Search for the cell housing the specified text and yield its (x, y) center coordinate. 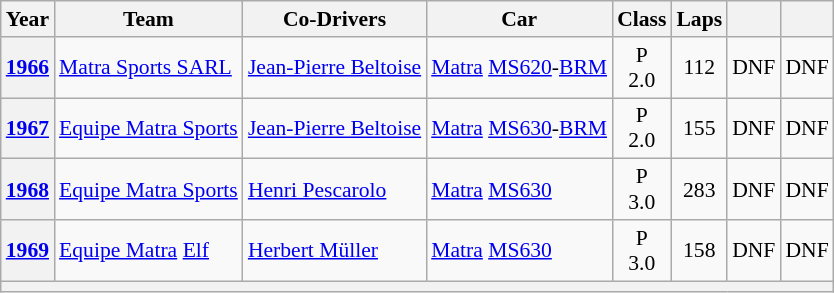
155 (699, 128)
Matra MS620-BRM (519, 68)
Herbert Müller (334, 250)
Henri Pescarolo (334, 190)
Laps (699, 19)
1969 (28, 250)
Team (148, 19)
Class (642, 19)
112 (699, 68)
Car (519, 19)
Matra Sports SARL (148, 68)
283 (699, 190)
Equipe Matra Elf (148, 250)
158 (699, 250)
Co-Drivers (334, 19)
1968 (28, 190)
1967 (28, 128)
1966 (28, 68)
Year (28, 19)
Matra MS630-BRM (519, 128)
